Pinpoint the cell where the given text exists, returning its (X, Y) midpoint coordinate. 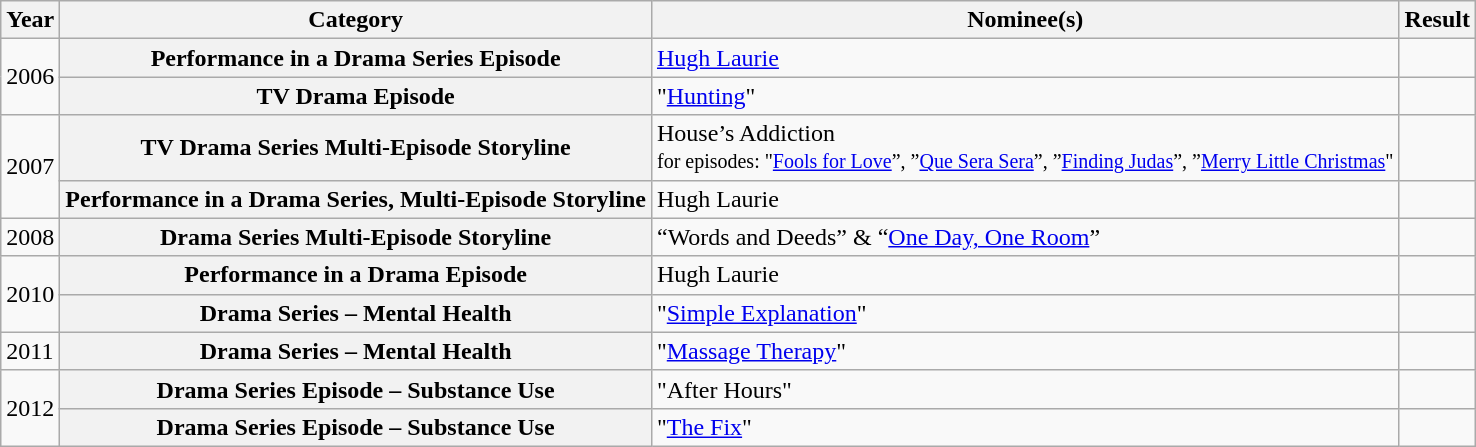
Performance in a Drama Series Episode (356, 58)
"The Fix" (1025, 427)
Result (1437, 20)
Performance in a Drama Series, Multi-Episode Storyline (356, 199)
2010 (30, 294)
"Hunting" (1025, 96)
“Words and Deeds” & “One Day, One Room” (1025, 237)
"Massage Therapy" (1025, 351)
2007 (30, 166)
Nominee(s) (1025, 20)
2011 (30, 351)
2006 (30, 77)
Performance in a Drama Episode (356, 275)
"After Hours" (1025, 389)
Category (356, 20)
TV Drama Series Multi-Episode Storyline (356, 148)
TV Drama Episode (356, 96)
Drama Series Multi-Episode Storyline (356, 237)
"Simple Explanation" (1025, 313)
2012 (30, 408)
Year (30, 20)
2008 (30, 237)
House’s Addictionfor episodes: "Fools for Love”, ”Que Sera Sera”, ”Finding Judas”, ”Merry Little Christmas" (1025, 148)
